Provide the (x, y) coordinate of the cell's center where the given text is located.  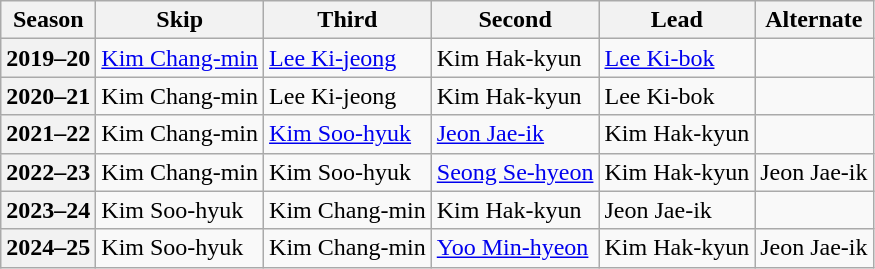
Second (515, 20)
Yoo Min-hyeon (515, 248)
Season (48, 20)
2023–24 (48, 210)
2019–20 (48, 58)
Third (348, 20)
2024–25 (48, 248)
Lead (677, 20)
2021–22 (48, 134)
Alternate (814, 20)
Skip (180, 20)
Seong Se-hyeon (515, 172)
2022–23 (48, 172)
2020–21 (48, 96)
